Identify which cell holds the provided text, then report its (x, y) central coordinate. 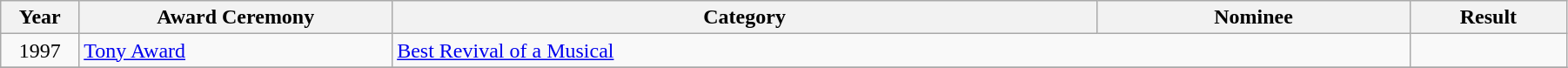
Year (40, 17)
1997 (40, 51)
Best Revival of a Musical (901, 51)
Result (1488, 17)
Award Ceremony (236, 17)
Nominee (1254, 17)
Category (745, 17)
Tony Award (236, 51)
